Pinpoint the cell where the given text exists, returning its [x, y] midpoint coordinate. 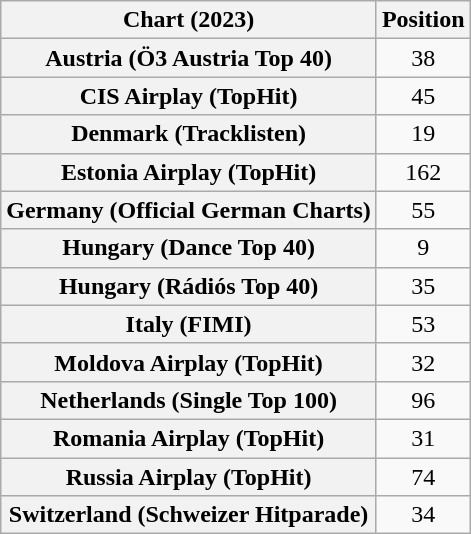
Germany (Official German Charts) [189, 210]
35 [423, 286]
Netherlands (Single Top 100) [189, 400]
9 [423, 248]
162 [423, 172]
74 [423, 477]
45 [423, 96]
19 [423, 134]
34 [423, 515]
32 [423, 362]
53 [423, 324]
Moldova Airplay (TopHit) [189, 362]
55 [423, 210]
Romania Airplay (TopHit) [189, 438]
38 [423, 58]
Hungary (Dance Top 40) [189, 248]
Russia Airplay (TopHit) [189, 477]
Position [423, 20]
Chart (2023) [189, 20]
96 [423, 400]
Italy (FIMI) [189, 324]
Austria (Ö3 Austria Top 40) [189, 58]
Estonia Airplay (TopHit) [189, 172]
31 [423, 438]
CIS Airplay (TopHit) [189, 96]
Denmark (Tracklisten) [189, 134]
Hungary (Rádiós Top 40) [189, 286]
Switzerland (Schweizer Hitparade) [189, 515]
